Return [X, Y] of the center of cell containing provided text 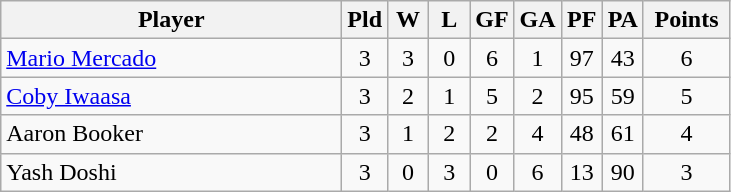
Coby Iwaasa [172, 96]
13 [582, 172]
Mario Mercado [172, 58]
GA [538, 20]
Player [172, 20]
GF [492, 20]
Points [686, 20]
61 [622, 134]
PF [582, 20]
Aaron Booker [172, 134]
95 [582, 96]
Pld [365, 20]
PA [622, 20]
97 [582, 58]
Yash Doshi [172, 172]
L [450, 20]
W [408, 20]
90 [622, 172]
48 [582, 134]
43 [622, 58]
59 [622, 96]
